Detect which cell encompasses the target text, then output its (X, Y) center coordinate. 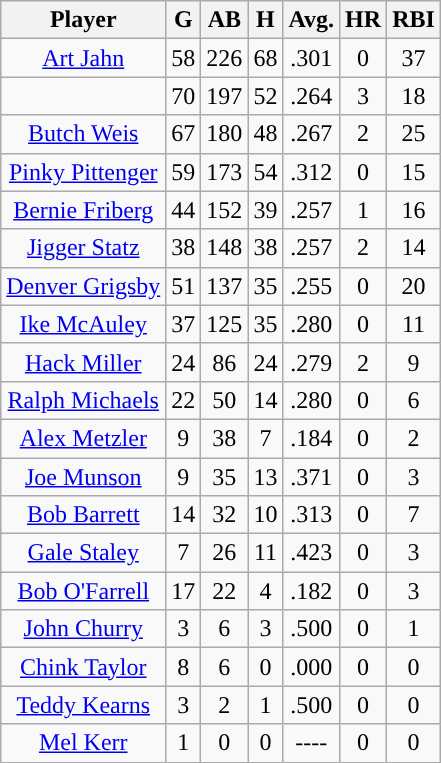
39 (266, 210)
59 (184, 172)
.184 (312, 438)
68 (266, 58)
54 (266, 172)
10 (266, 515)
15 (414, 172)
32 (224, 515)
Gale Staley (84, 553)
Mel Kerr (84, 743)
.000 (312, 667)
17 (184, 591)
44 (184, 210)
.313 (312, 515)
Bob Barrett (84, 515)
125 (224, 324)
Jigger Statz (84, 248)
152 (224, 210)
20 (414, 286)
86 (224, 362)
.279 (312, 362)
---- (312, 743)
52 (266, 96)
Denver Grigsby (84, 286)
.264 (312, 96)
G (184, 20)
.255 (312, 286)
AB (224, 20)
.371 (312, 477)
50 (224, 400)
John Churry (84, 629)
26 (224, 553)
HR (364, 20)
Ike McAuley (84, 324)
13 (266, 477)
67 (184, 134)
.423 (312, 553)
197 (224, 96)
70 (184, 96)
58 (184, 58)
Bob O'Farrell (84, 591)
Teddy Kearns (84, 705)
226 (224, 58)
Player (84, 20)
173 (224, 172)
18 (414, 96)
.182 (312, 591)
Art Jahn (84, 58)
8 (184, 667)
Bernie Friberg (84, 210)
4 (266, 591)
Avg. (312, 20)
16 (414, 210)
.301 (312, 58)
Pinky Pittenger (84, 172)
180 (224, 134)
.312 (312, 172)
25 (414, 134)
Alex Metzler (84, 438)
.267 (312, 134)
51 (184, 286)
H (266, 20)
48 (266, 134)
RBI (414, 20)
148 (224, 248)
Joe Munson (84, 477)
Butch Weis (84, 134)
Hack Miller (84, 362)
Ralph Michaels (84, 400)
137 (224, 286)
Chink Taylor (84, 667)
